Search for the cell housing the specified text and yield its (x, y) center coordinate. 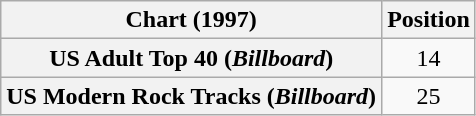
Position (429, 20)
Chart (1997) (192, 20)
25 (429, 96)
US Adult Top 40 (Billboard) (192, 58)
US Modern Rock Tracks (Billboard) (192, 96)
14 (429, 58)
